Identify which cell holds the provided text, then report its (x, y) central coordinate. 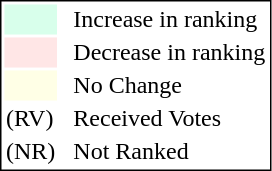
Received Votes (170, 119)
Decrease in ranking (170, 53)
Increase in ranking (170, 19)
No Change (170, 85)
Not Ranked (170, 151)
(RV) (30, 119)
(NR) (30, 151)
